Detect which cell encompasses the target text, then output its [x, y] center coordinate. 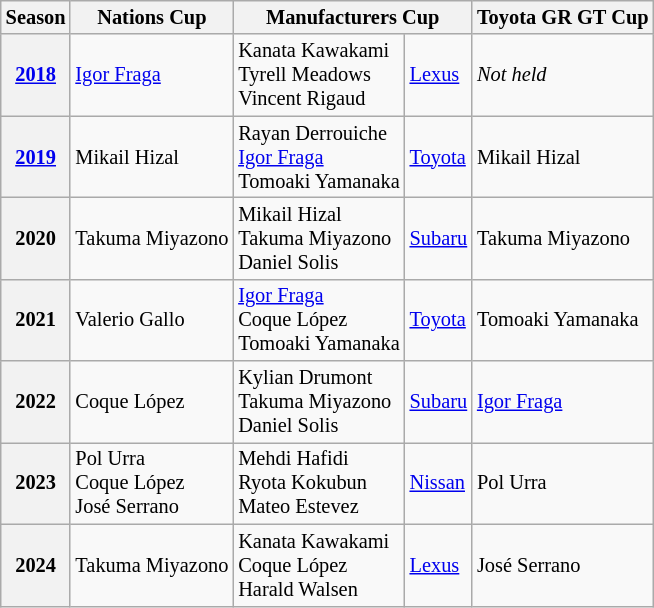
Mikail Hizal Takuma Miyazono Daniel Solis [318, 238]
Pol Urra Coque López José Serrano [152, 483]
Toyota GR GT Cup [562, 17]
Nissan [438, 483]
2022 [36, 402]
Rayan Derrouiche Igor Fraga Tomoaki Yamanaka [318, 157]
Igor Fraga Coque López Tomoaki Yamanaka [318, 320]
Kanata Kawakami Tyrell Meadows Vincent Rigaud [318, 75]
Not held [562, 75]
Kanata Kawakami Coque López Harald Walsen [318, 565]
Coque López [152, 402]
Pol Urra [562, 483]
2024 [36, 565]
2018 [36, 75]
Kylian Drumont Takuma Miyazono Daniel Solis [318, 402]
Tomoaki Yamanaka [562, 320]
2020 [36, 238]
José Serrano [562, 565]
2021 [36, 320]
Nations Cup [152, 17]
Mehdi Hafidi Ryota Kokubun Mateo Estevez [318, 483]
Manufacturers Cup [352, 17]
2023 [36, 483]
2019 [36, 157]
Valerio Gallo [152, 320]
Season [36, 17]
